Detect which cell encompasses the target text, then output its (X, Y) center coordinate. 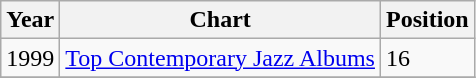
Chart (220, 20)
Top Contemporary Jazz Albums (220, 58)
Year (30, 20)
Position (427, 20)
1999 (30, 58)
16 (427, 58)
